Capture the cell that displays the provided text and extract its [x, y] central coordinate. 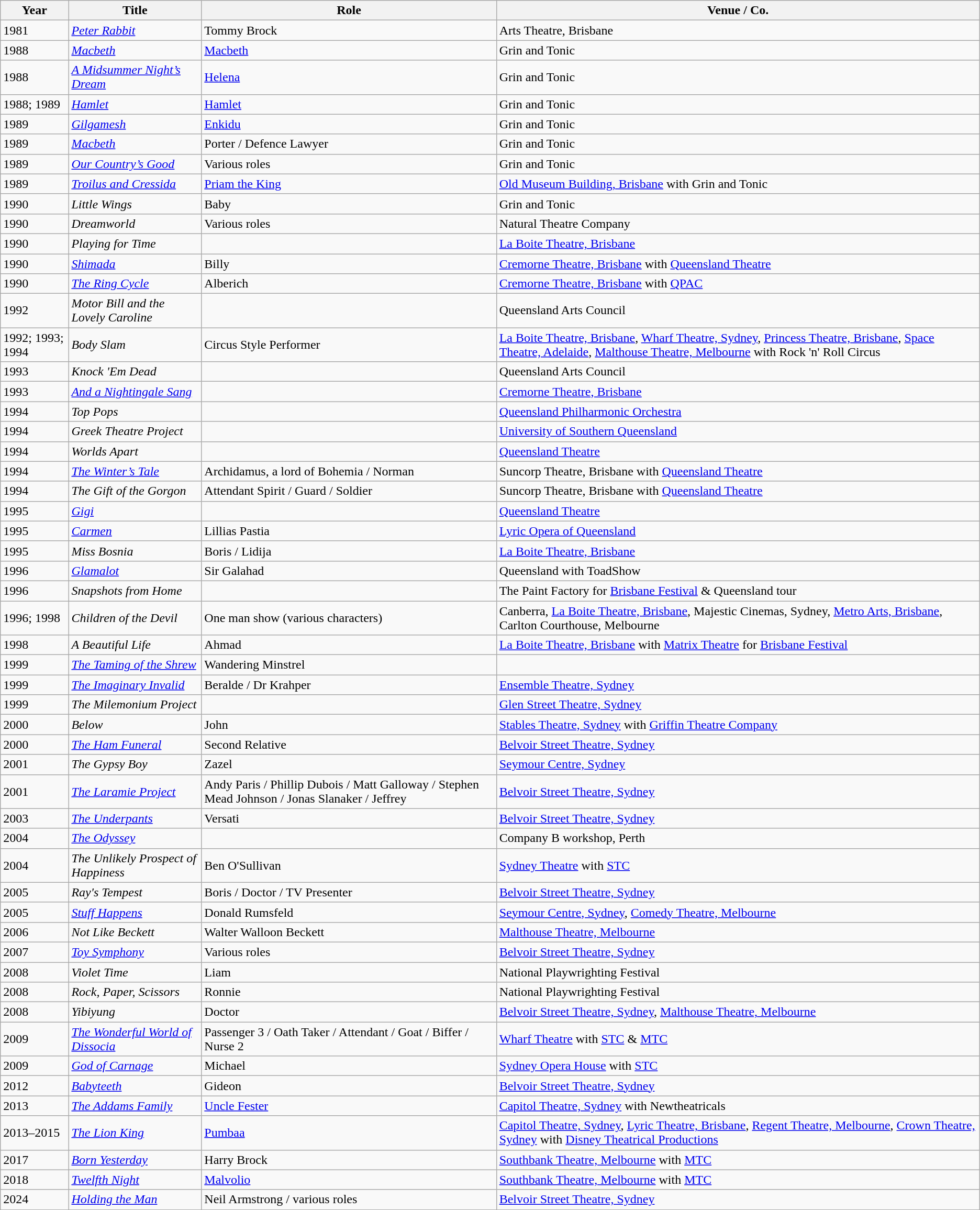
Boris / Lidija [349, 551]
Boris / Doctor / TV Presenter [349, 892]
The Addams Family [135, 1106]
1992 [35, 311]
Worlds Apart [135, 451]
Little Wings [135, 204]
One man show (various characters) [349, 618]
Motor Bill and the Lovely Caroline [135, 311]
Stuff Happens [135, 912]
Peter Rabbit [135, 30]
Michael [349, 1066]
Malvolio [349, 1180]
Archidamus, a lord of Bohemia / Norman [349, 471]
Lillias Pastia [349, 531]
Venue / Co. [738, 10]
2024 [35, 1200]
Zazel [349, 764]
The Gift of the Gorgon [135, 491]
2006 [35, 932]
1992; 1993; 1994 [35, 345]
Title [135, 10]
Dreamworld [135, 224]
Stables Theatre, Sydney with Griffin Theatre Company [738, 725]
Baby [349, 204]
The Paint Factory for Brisbane Festival & Queensland tour [738, 591]
2018 [35, 1180]
Children of the Devil [135, 618]
Toy Symphony [135, 952]
Tommy Brock [349, 30]
Gilgamesh [135, 124]
Second Relative [349, 745]
Canberra, La Boite Theatre, Brisbane, Majestic Cinemas, Sydney, Metro Arts, Brisbane, Carlton Courthouse, Melbourne [738, 618]
La Boite Theatre, Brisbane with Matrix Theatre for Brisbane Festival [738, 645]
Billy [349, 263]
Capitol Theatre, Sydney with Newtheatricals [738, 1106]
Versati [349, 818]
The Lion King [135, 1133]
Shimada [135, 263]
Twelfth Night [135, 1180]
Glamalot [135, 571]
The Imaginary Invalid [135, 685]
Uncle Fester [349, 1106]
Wandering Minstrel [349, 665]
2013 [35, 1106]
Helena [349, 77]
A Beautiful Life [135, 645]
Sydney Opera House with STC [738, 1066]
Attendant Spirit / Guard / Soldier [349, 491]
Priam the King [349, 184]
Company B workshop, Perth [738, 838]
Old Museum Building, Brisbane with Grin and Tonic [738, 184]
Capitol Theatre, Sydney, Lyric Theatre, Brisbane, Regent Theatre, Melbourne, Crown Theatre, Sydney with Disney Theatrical Productions [738, 1133]
Role [349, 10]
Queensland Philharmonic Orchestra [738, 412]
Harry Brock [349, 1160]
Our Country’s Good [135, 164]
Gideon [349, 1086]
Donald Rumsfeld [349, 912]
Walter Walloon Beckett [349, 932]
The Laramie Project [135, 792]
Ben O'Sullivan [349, 865]
The Underpants [135, 818]
Ensemble Theatre, Sydney [738, 685]
Circus Style Performer [349, 345]
The Unlikely Prospect of Happiness [135, 865]
Doctor [349, 1012]
Cremorne Theatre, Brisbane [738, 392]
Carmen [135, 531]
Ronnie [349, 992]
Playing for Time [135, 243]
Glen Street Theatre, Sydney [738, 705]
Sir Galahad [349, 571]
And a Nightingale Sang [135, 392]
Violet Time [135, 972]
2017 [35, 1160]
1998 [35, 645]
Cremorne Theatre, Brisbane with Queensland Theatre [738, 263]
Sydney Theatre with STC [738, 865]
Seymour Centre, Sydney [738, 764]
Beralde / Dr Krahper [349, 685]
The Wonderful World of Dissocia [135, 1039]
Troilus and Cressida [135, 184]
Cremorne Theatre, Brisbane with QPAC [738, 284]
Passenger 3 / Oath Taker / Attendant / Goat / Biffer / Nurse 2 [349, 1039]
Neil Armstrong / various roles [349, 1200]
Born Yesterday [135, 1160]
Porter / Defence Lawyer [349, 144]
The Odyssey [135, 838]
A Midsummer Night’s Dream [135, 77]
University of Southern Queensland [738, 431]
2013–2015 [35, 1133]
Seymour Centre, Sydney, Comedy Theatre, Melbourne [738, 912]
Andy Paris / Phillip Dubois / Matt Galloway / Stephen Mead Johnson / Jonas Slanaker / Jeffrey [349, 792]
Enkidu [349, 124]
Pumbaa [349, 1133]
The Gypsy Boy [135, 764]
Malthouse Theatre, Melbourne [738, 932]
Holding the Man [135, 1200]
Yibiyung [135, 1012]
Wharf Theatre with STC & MTC [738, 1039]
2007 [35, 952]
1981 [35, 30]
Ray's Tempest [135, 892]
The Ring Cycle [135, 284]
Miss Bosnia [135, 551]
Below [135, 725]
Queensland with ToadShow [738, 571]
Top Pops [135, 412]
Not Like Beckett [135, 932]
The Winter’s Tale [135, 471]
2012 [35, 1086]
1988; 1989 [35, 104]
John [349, 725]
The Taming of the Shrew [135, 665]
Arts Theatre, Brisbane [738, 30]
Snapshots from Home [135, 591]
Year [35, 10]
The Ham Funeral [135, 745]
2003 [35, 818]
God of Carnage [135, 1066]
1996; 1998 [35, 618]
Knock 'Em Dead [135, 372]
Liam [349, 972]
Body Slam [135, 345]
Natural Theatre Company [738, 224]
Alberich [349, 284]
The Milemonium Project [135, 705]
Ahmad [349, 645]
Gigi [135, 511]
Lyric Opera of Queensland [738, 531]
Belvoir Street Theatre, Sydney, Malthouse Theatre, Melbourne [738, 1012]
Rock, Paper, Scissors [135, 992]
Babyteeth [135, 1086]
Greek Theatre Project [135, 431]
